Identify which cell holds the provided text, then report its (X, Y) central coordinate. 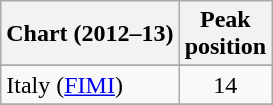
14 (225, 85)
Peakposition (225, 34)
Chart (2012–13) (90, 34)
Italy (FIMI) (90, 85)
